Return [x, y] of the center of cell containing provided text 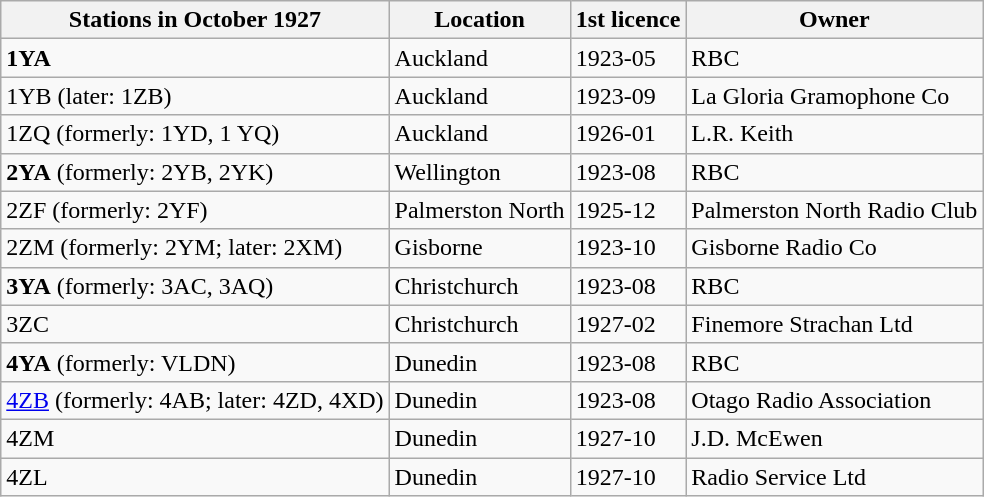
Owner [834, 20]
Gisborne Radio Co [834, 248]
1st licence [628, 20]
Location [480, 20]
Palmerston North Radio Club [834, 210]
La Gloria Gramophone Co [834, 96]
4ZB (formerly: 4AB; later: 4ZD, 4XD) [195, 400]
1YB (later: 1ZB) [195, 96]
1ZQ (formerly: 1YD, 1 YQ) [195, 134]
2ZM (formerly: 2YM; later: 2XM) [195, 248]
Finemore Strachan Ltd [834, 324]
1YA [195, 58]
4YA (formerly: VLDN) [195, 362]
1927-02 [628, 324]
Stations in October 1927 [195, 20]
L.R. Keith [834, 134]
1926-01 [628, 134]
1923-05 [628, 58]
4ZM [195, 438]
Palmerston North [480, 210]
1923-09 [628, 96]
Gisborne [480, 248]
3ZC [195, 324]
2YA (formerly: 2YB, 2YK) [195, 172]
2ZF (formerly: 2YF) [195, 210]
1925-12 [628, 210]
J.D. McEwen [834, 438]
Radio Service Ltd [834, 477]
Wellington [480, 172]
4ZL [195, 477]
Otago Radio Association [834, 400]
3YA (formerly: 3AC, 3AQ) [195, 286]
1923-10 [628, 248]
